Return [x, y] of the center of cell containing provided text 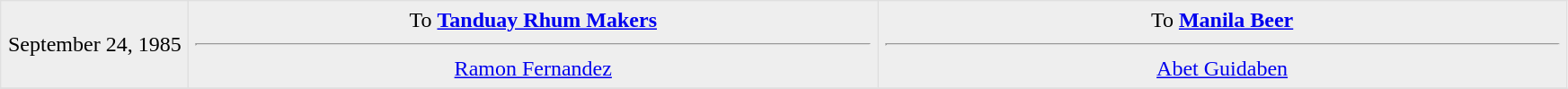
To Manila BeerAbet Guidaben [1222, 45]
To Tanduay Rhum MakersRamon Fernandez [534, 45]
September 24, 1985 [95, 45]
